Return the (X, Y) coordinate for the center point of the cell that contains the specified text.  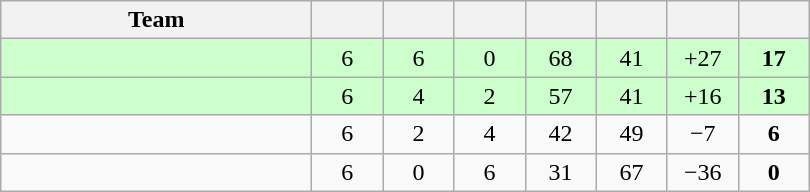
−36 (702, 172)
57 (560, 96)
49 (632, 134)
+27 (702, 58)
42 (560, 134)
Team (156, 20)
13 (774, 96)
67 (632, 172)
31 (560, 172)
−7 (702, 134)
+16 (702, 96)
68 (560, 58)
17 (774, 58)
